Output the (x, y) coordinate of the center of the cell containing the given text.  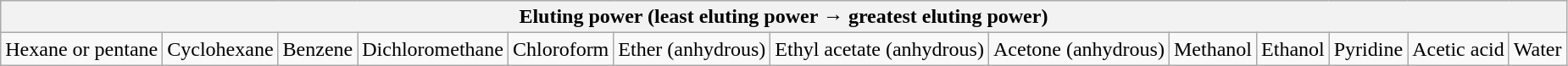
Cyclohexane (220, 49)
Ethanol (1293, 49)
Ether (anhydrous) (692, 49)
Pyridine (1368, 49)
Dichloromethane (433, 49)
Acetic acid (1459, 49)
Acetone (anhydrous) (1078, 49)
Eluting power (least eluting power → greatest eluting power) (783, 17)
Methanol (1212, 49)
Benzene (318, 49)
Water (1537, 49)
Ethyl acetate (anhydrous) (880, 49)
Chloroform (560, 49)
Hexane or pentane (81, 49)
